Search for the cell housing the specified text and yield its [X, Y] center coordinate. 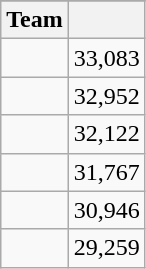
31,767 [106, 172]
29,259 [106, 248]
Team [35, 20]
30,946 [106, 210]
33,083 [106, 58]
32,952 [106, 96]
32,122 [106, 134]
